Output the [X, Y] coordinate of the center of the cell containing the given text.  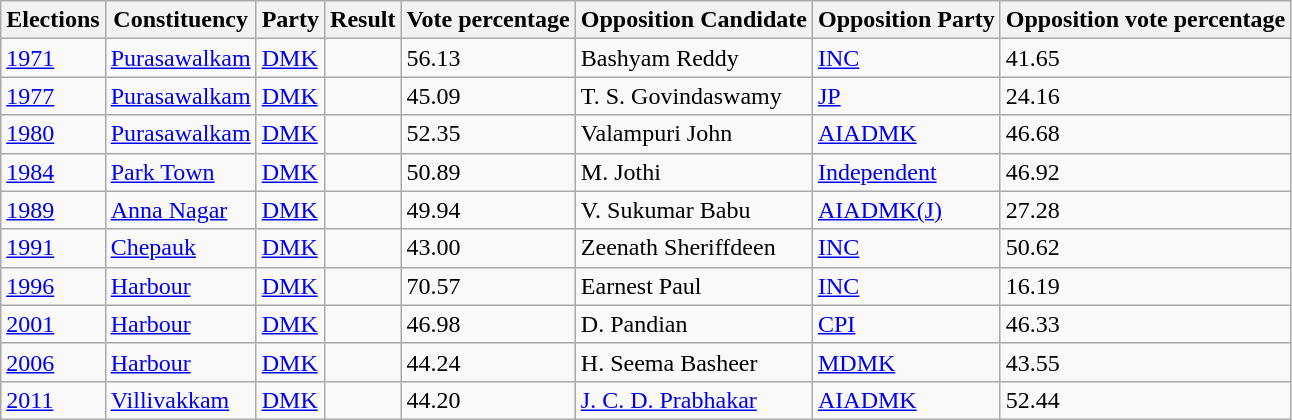
16.19 [1146, 286]
Park Town [180, 172]
56.13 [488, 58]
V. Sukumar Babu [694, 210]
AIADMK(J) [906, 210]
1996 [53, 286]
49.94 [488, 210]
27.28 [1146, 210]
D. Pandian [694, 324]
Chepauk [180, 248]
Result [363, 20]
1971 [53, 58]
1989 [53, 210]
43.55 [1146, 362]
2006 [53, 362]
41.65 [1146, 58]
Constituency [180, 20]
50.62 [1146, 248]
Villivakkam [180, 400]
45.09 [488, 96]
J. C. D. Prabhakar [694, 400]
43.00 [488, 248]
H. Seema Basheer [694, 362]
52.44 [1146, 400]
46.68 [1146, 134]
46.33 [1146, 324]
Opposition vote percentage [1146, 20]
50.89 [488, 172]
24.16 [1146, 96]
2011 [53, 400]
1980 [53, 134]
JP [906, 96]
Party [290, 20]
Anna Nagar [180, 210]
1991 [53, 248]
Opposition Candidate [694, 20]
Independent [906, 172]
52.35 [488, 134]
Valampuri John [694, 134]
46.98 [488, 324]
MDMK [906, 362]
CPI [906, 324]
46.92 [1146, 172]
Elections [53, 20]
1984 [53, 172]
44.24 [488, 362]
Bashyam Reddy [694, 58]
Earnest Paul [694, 286]
Vote percentage [488, 20]
T. S. Govindaswamy [694, 96]
2001 [53, 324]
M. Jothi [694, 172]
44.20 [488, 400]
Opposition Party [906, 20]
70.57 [488, 286]
Zeenath Sheriffdeen [694, 248]
1977 [53, 96]
